Pinpoint the cell where the given text exists, returning its (x, y) midpoint coordinate. 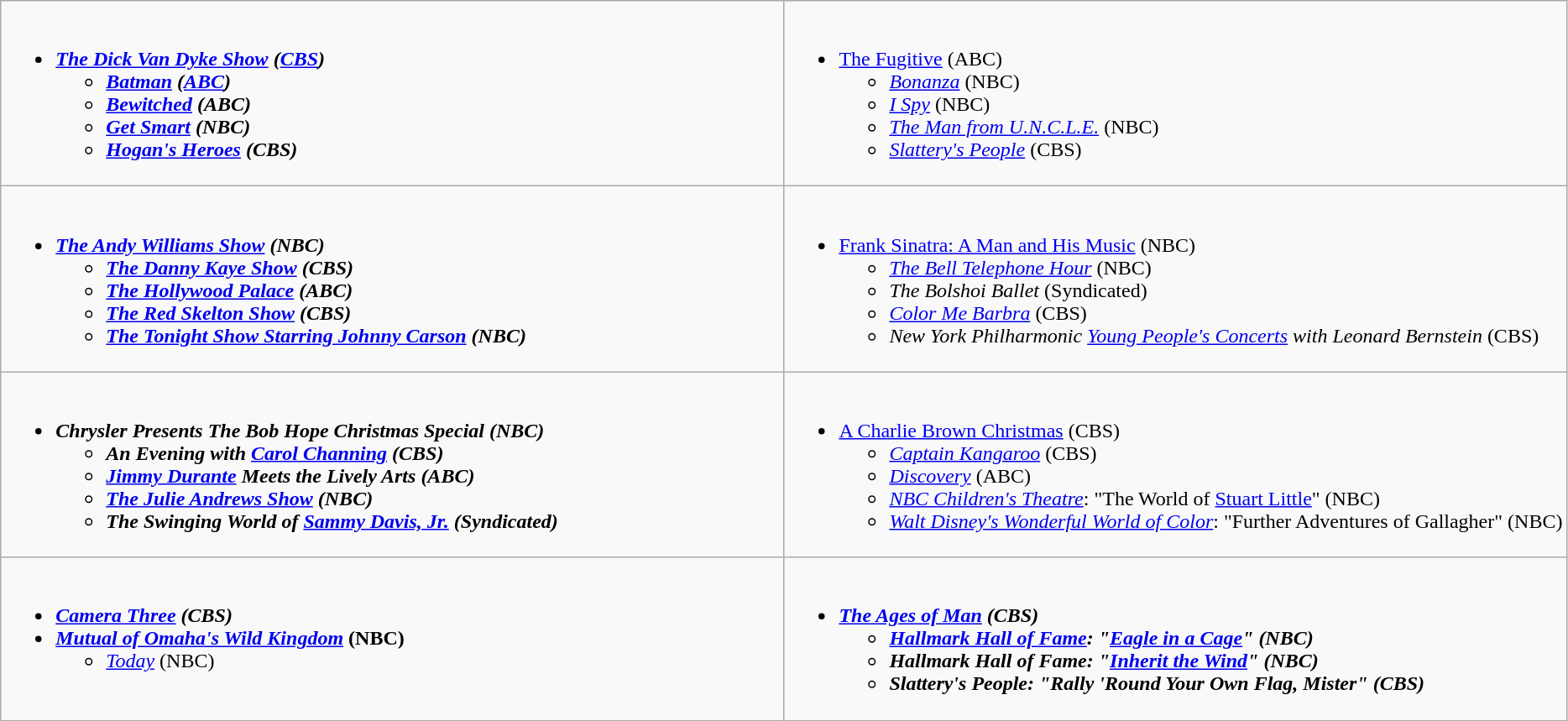
The Fugitive (ABC)Bonanza (NBC)I Spy (NBC)The Man from U.N.C.L.E. (NBC)Slattery's People (CBS) (1175, 94)
Camera Three (CBS)Mutual of Omaha's Wild Kingdom (NBC)Today (NBC) (393, 639)
The Dick Van Dyke Show (CBS)Batman (ABC)Bewitched (ABC)Get Smart (NBC)Hogan's Heroes (CBS) (393, 94)
